Capture the cell that displays the provided text and extract its (X, Y) central coordinate. 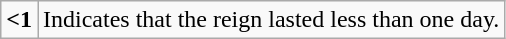
<1 (20, 20)
Indicates that the reign lasted less than one day. (272, 20)
